Provide the (x, y) coordinate of the cell's center where the given text is located.  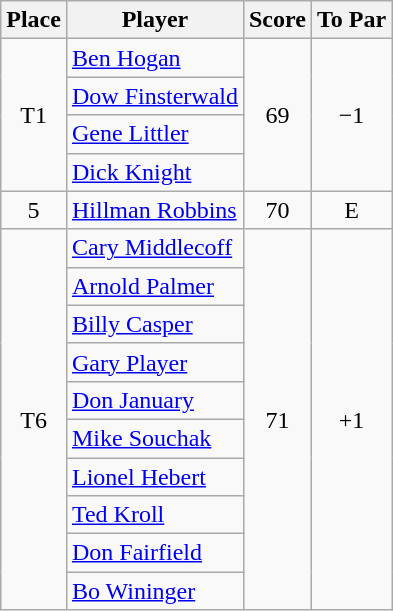
Gary Player (154, 362)
Score (277, 20)
5 (34, 210)
Player (154, 20)
Gene Littler (154, 134)
+1 (351, 420)
T1 (34, 115)
Arnold Palmer (154, 286)
71 (277, 420)
Don Fairfield (154, 553)
Ted Kroll (154, 515)
Lionel Hebert (154, 477)
Hillman Robbins (154, 210)
Mike Souchak (154, 438)
Dick Knight (154, 172)
Don January (154, 400)
T6 (34, 420)
To Par (351, 20)
Cary Middlecoff (154, 248)
−1 (351, 115)
Bo Wininger (154, 591)
69 (277, 115)
E (351, 210)
Place (34, 20)
Billy Casper (154, 324)
Ben Hogan (154, 58)
Dow Finsterwald (154, 96)
70 (277, 210)
